Capture the cell that displays the provided text and extract its [X, Y] central coordinate. 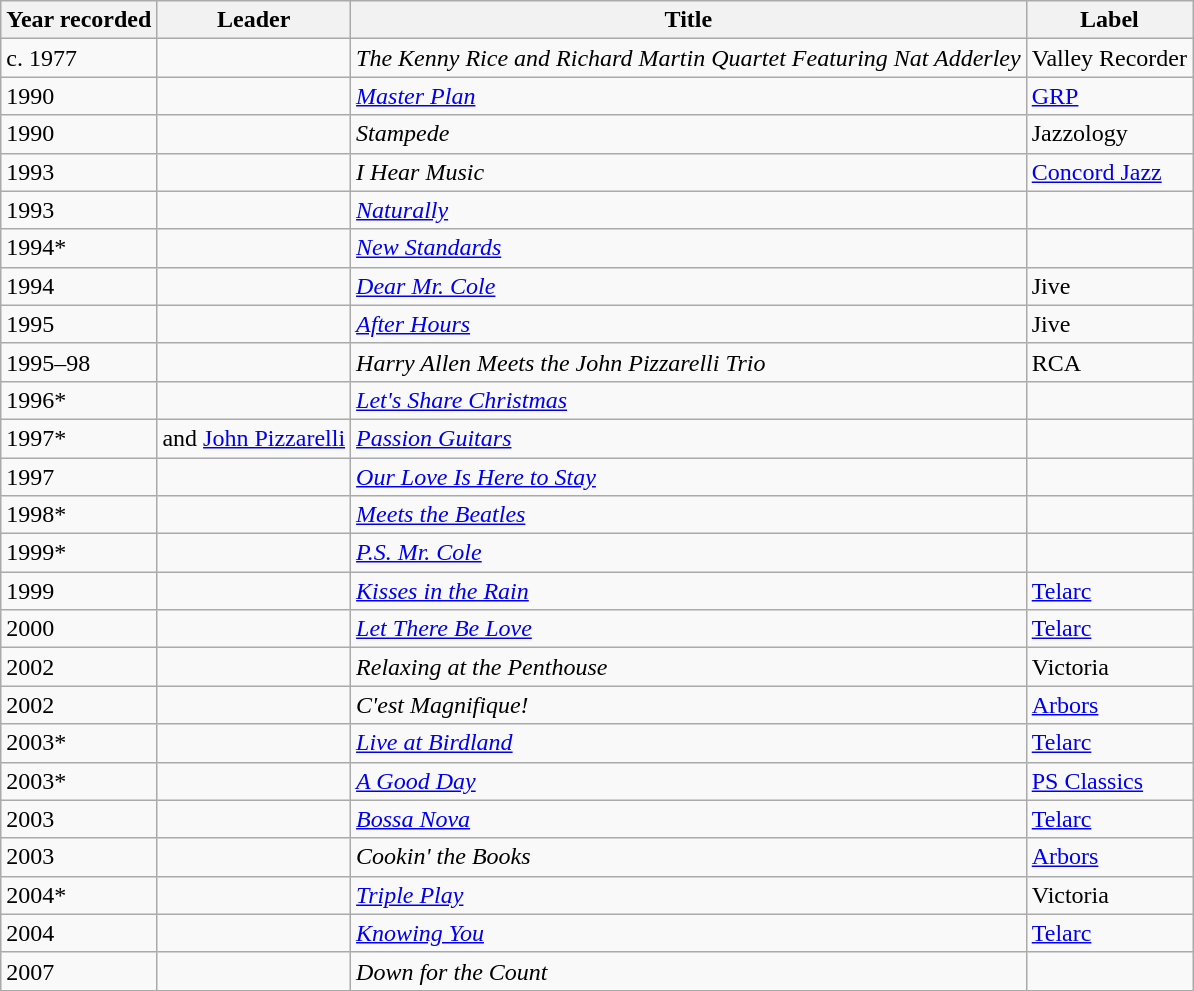
Title [689, 20]
Naturally [689, 210]
1999 [79, 591]
Meets the Beatles [689, 515]
P.S. Mr. Cole [689, 553]
1994 [79, 286]
2004 [79, 933]
New Standards [689, 248]
1998* [79, 515]
Let There Be Love [689, 629]
Bossa Nova [689, 819]
I Hear Music [689, 172]
The Kenny Rice and Richard Martin Quartet Featuring Nat Adderley [689, 58]
Down for the Count [689, 971]
1995 [79, 324]
2004* [79, 895]
Relaxing at the Penthouse [689, 667]
A Good Day [689, 781]
1997 [79, 477]
2000 [79, 629]
Our Love Is Here to Stay [689, 477]
Jazzology [1109, 134]
Valley Recorder [1109, 58]
Dear Mr. Cole [689, 286]
2007 [79, 971]
GRP [1109, 96]
Kisses in the Rain [689, 591]
Concord Jazz [1109, 172]
Stampede [689, 134]
Live at Birdland [689, 743]
Cookin' the Books [689, 857]
After Hours [689, 324]
Passion Guitars [689, 438]
PS Classics [1109, 781]
1994* [79, 248]
and John Pizzarelli [254, 438]
Knowing You [689, 933]
Harry Allen Meets the John Pizzarelli Trio [689, 362]
1999* [79, 553]
1997* [79, 438]
Master Plan [689, 96]
Let's Share Christmas [689, 400]
1995–98 [79, 362]
c. 1977 [79, 58]
RCA [1109, 362]
Leader [254, 20]
Triple Play [689, 895]
1996* [79, 400]
Label [1109, 20]
C'est Magnifique! [689, 705]
Year recorded [79, 20]
